Return [X, Y] of the center of cell containing provided text 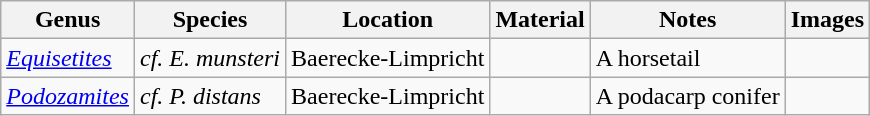
Images [827, 20]
Species [210, 20]
cf. P. distans [210, 96]
Genus [68, 20]
Notes [688, 20]
Equisetites [68, 58]
cf. E. munsteri [210, 58]
A horsetail [688, 58]
Location [388, 20]
A podacarp conifer [688, 96]
Material [540, 20]
Podozamites [68, 96]
